Determine the [x, y] coordinate at the center of the cell enclosing the given text.  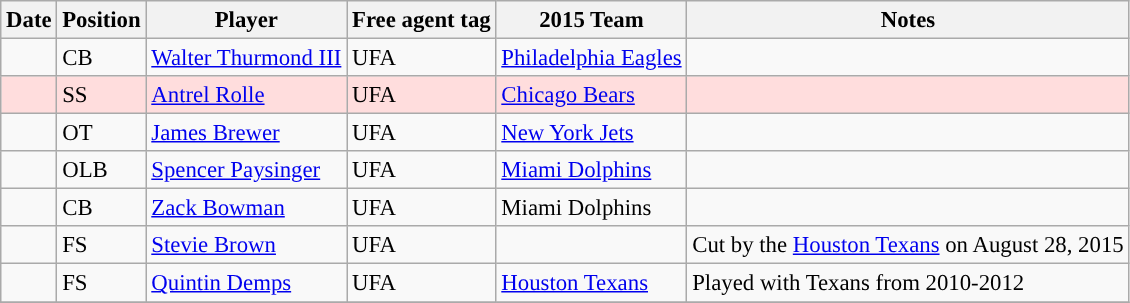
Philadelphia Eagles [592, 58]
Free agent tag [422, 20]
SS [102, 95]
Notes [908, 20]
Antrel Rolle [246, 95]
Cut by the Houston Texans on August 28, 2015 [908, 245]
OLB [102, 170]
James Brewer [246, 133]
Spencer Paysinger [246, 170]
2015 Team [592, 20]
Walter Thurmond III [246, 58]
Player [246, 20]
Quintin Demps [246, 283]
Houston Texans [592, 283]
Date [29, 20]
Played with Texans from 2010-2012 [908, 283]
New York Jets [592, 133]
OT [102, 133]
Stevie Brown [246, 245]
Zack Bowman [246, 208]
Chicago Bears [592, 95]
Position [102, 20]
